Detect which cell encompasses the target text, then output its [x, y] center coordinate. 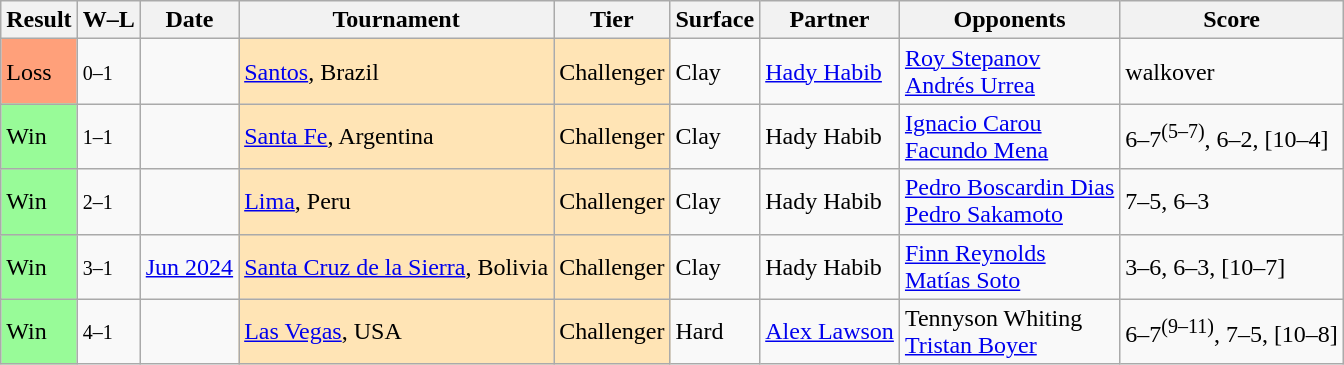
4–1 [108, 332]
Loss [39, 72]
Result [39, 20]
Partner [830, 20]
6–7(5–7), 6–2, [10–4] [1232, 136]
Tennyson Whiting Tristan Boyer [1009, 332]
Las Vegas, USA [396, 332]
Finn Reynolds Matías Soto [1009, 266]
Roy Stepanov Andrés Urrea [1009, 72]
Jun 2024 [189, 266]
6–7(9–11), 7–5, [10–8] [1232, 332]
walkover [1232, 72]
Santos, Brazil [396, 72]
Ignacio Carou Facundo Mena [1009, 136]
Lima, Peru [396, 202]
Hard [715, 332]
0–1 [108, 72]
Pedro Boscardin Dias Pedro Sakamoto [1009, 202]
Alex Lawson [830, 332]
2–1 [108, 202]
Date [189, 20]
3–1 [108, 266]
Opponents [1009, 20]
7–5, 6–3 [1232, 202]
Santa Fe, Argentina [396, 136]
Surface [715, 20]
Santa Cruz de la Sierra, Bolivia [396, 266]
W–L [108, 20]
3–6, 6–3, [10–7] [1232, 266]
1–1 [108, 136]
Score [1232, 20]
Tier [612, 20]
Tournament [396, 20]
